Provide the [x, y] coordinate of the cell's center where the given text is located.  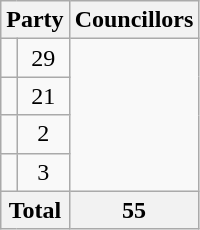
Councillors [134, 20]
29 [43, 58]
55 [134, 210]
2 [43, 134]
3 [43, 172]
Total [35, 210]
21 [43, 96]
Party [35, 20]
